From the cell containing the given text, extract its center point as (X, Y) coordinate. 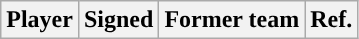
Player (40, 20)
Ref. (332, 20)
Signed (118, 20)
Former team (232, 20)
